Provide the (X, Y) coordinate of the cell's center where the given text is located.  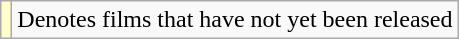
Denotes films that have not yet been released (235, 20)
